Scan for the cell matching the given text and deliver its (x, y) coordinate at center. 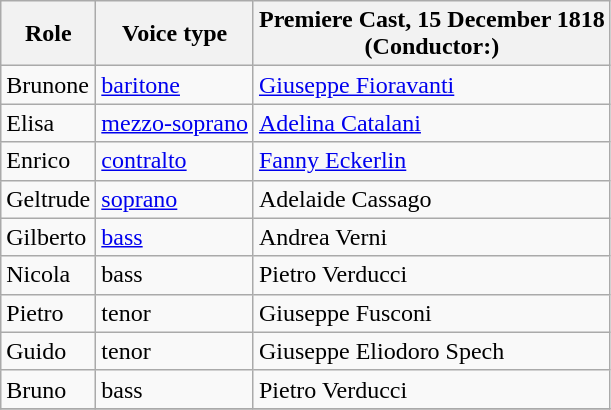
baritone (175, 85)
Fanny Eckerlin (432, 161)
Andrea Verni (432, 237)
Bruno (48, 389)
Giuseppe Fioravanti (432, 85)
Enrico (48, 161)
Brunone (48, 85)
Giuseppe Fusconi (432, 313)
Geltrude (48, 199)
Nicola (48, 275)
Voice type (175, 34)
Premiere Cast, 15 December 1818 (Conductor:) (432, 34)
Giuseppe Eliodoro Spech (432, 351)
mezzo-soprano (175, 123)
Elisa (48, 123)
Adelaide Cassago (432, 199)
Adelina Catalani (432, 123)
Gilberto (48, 237)
Guido (48, 351)
Pietro (48, 313)
soprano (175, 199)
contralto (175, 161)
Role (48, 34)
